Locate the cell with the specified text and output its (x, y) center coordinate. 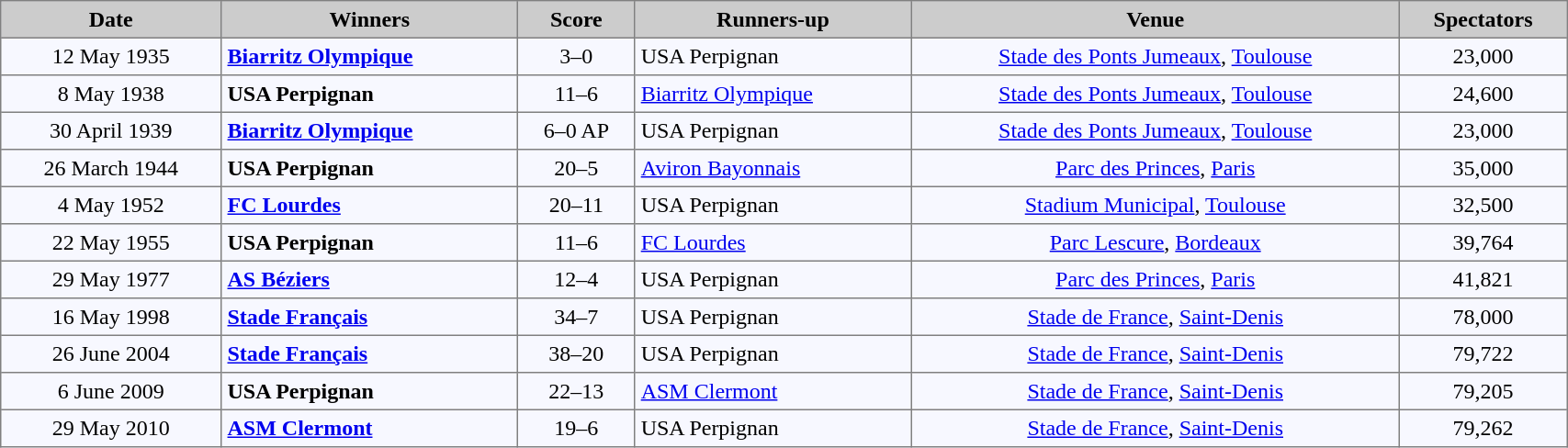
34–7 (577, 317)
12 May 1935 (111, 56)
22 May 1955 (111, 242)
41,821 (1483, 279)
79,262 (1483, 428)
26 June 2004 (111, 353)
Winners (369, 19)
32,500 (1483, 205)
12–4 (577, 279)
Stadium Municipal, Toulouse (1156, 205)
Runners-up (773, 19)
Venue (1156, 19)
Spectators (1483, 19)
3–0 (577, 56)
Aviron Bayonnais (773, 168)
22–13 (577, 391)
38–20 (577, 353)
16 May 1998 (111, 317)
30 April 1939 (111, 130)
39,764 (1483, 242)
29 May 2010 (111, 428)
20–5 (577, 168)
78,000 (1483, 317)
26 March 1944 (111, 168)
4 May 1952 (111, 205)
79,205 (1483, 391)
8 May 1938 (111, 94)
79,722 (1483, 353)
19–6 (577, 428)
AS Béziers (369, 279)
24,600 (1483, 94)
29 May 1977 (111, 279)
20–11 (577, 205)
Date (111, 19)
35,000 (1483, 168)
Parc Lescure, Bordeaux (1156, 242)
6–0 AP (577, 130)
Score (577, 19)
6 June 2009 (111, 391)
